Detect which cell encompasses the target text, then output its (X, Y) center coordinate. 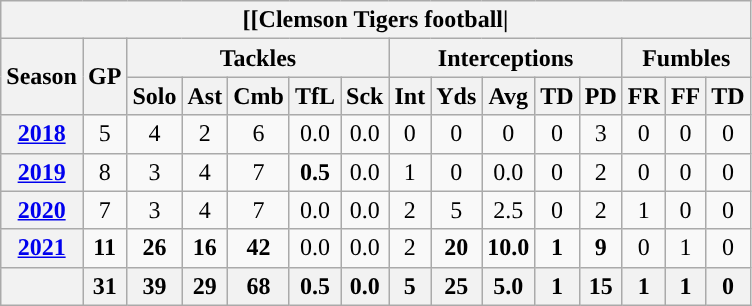
2018 (42, 134)
Tackles (258, 58)
2020 (42, 210)
Interceptions (506, 58)
Fumbles (686, 58)
5.0 (508, 286)
31 (104, 286)
15 (600, 286)
26 (154, 248)
16 (205, 248)
PD (600, 96)
Yds (456, 96)
Ast (205, 96)
9 (600, 248)
Cmb (259, 96)
39 (154, 286)
Sck (364, 96)
6 (259, 134)
42 (259, 248)
2.5 (508, 210)
Int (410, 96)
Solo (154, 96)
FR (644, 96)
Season (42, 77)
GP (104, 77)
[[Clemson Tigers football| (376, 20)
Avg (508, 96)
8 (104, 172)
2021 (42, 248)
FF (685, 96)
11 (104, 248)
2019 (42, 172)
68 (259, 286)
29 (205, 286)
20 (456, 248)
25 (456, 286)
10.0 (508, 248)
TfL (314, 96)
